Identify which cell holds the provided text, then report its (X, Y) central coordinate. 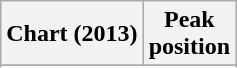
Peak position (189, 34)
Chart (2013) (72, 34)
